Search for the cell housing the specified text and yield its [X, Y] center coordinate. 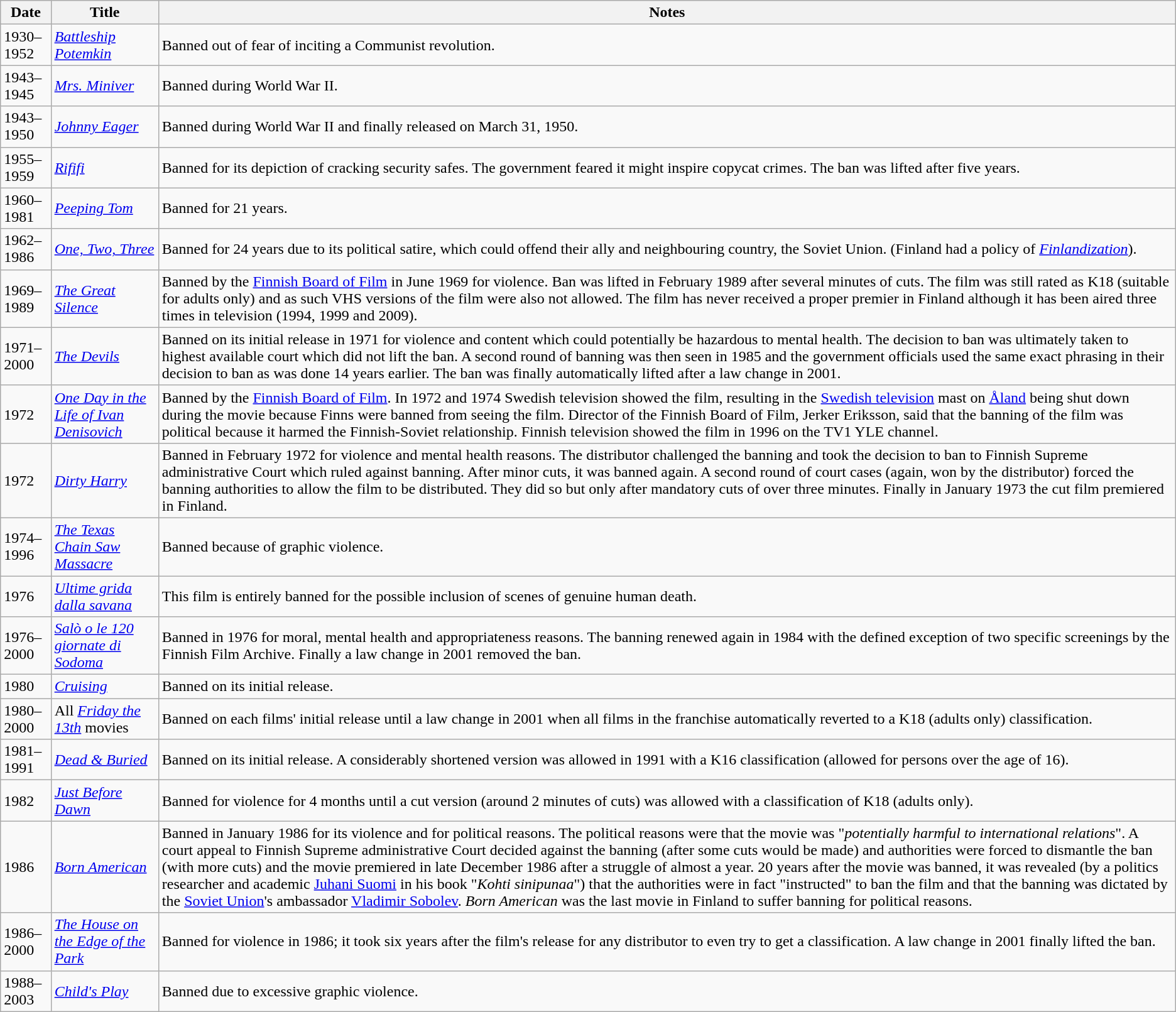
Born American [104, 867]
1943–1950 [26, 127]
Battleship Potemkin [104, 45]
Mrs. Miniver [104, 85]
Peeping Tom [104, 209]
This film is entirely banned for the possible inclusion of scenes of genuine human death. [667, 596]
Child's Play [104, 991]
1986–2000 [26, 942]
Banned for violence for 4 months until a cut version (around 2 minutes of cuts) was allowed with a classification of K18 (adults only). [667, 800]
Banned for its depiction of cracking security safes. The government feared it might inspire copycat crimes. The ban was lifted after five years. [667, 167]
Banned out of fear of inciting a Communist revolution. [667, 45]
Dead & Buried [104, 760]
1976 [26, 596]
Date [26, 13]
1980–2000 [26, 719]
Banned due to excessive graphic violence. [667, 991]
The Texas Chain Saw Massacre [104, 547]
1986 [26, 867]
1930–1952 [26, 45]
One, Two, Three [104, 249]
All Friday the 13th movies [104, 719]
1982 [26, 800]
Banned during World War II and finally released on March 31, 1950. [667, 127]
The Devils [104, 356]
1962–1986 [26, 249]
1981–1991 [26, 760]
Johnny Eager [104, 127]
1943–1945 [26, 85]
The Great Silence [104, 298]
Dirty Harry [104, 480]
1955–1959 [26, 167]
1980 [26, 687]
One Day in the Life of Ivan Denisovich [104, 414]
1988–2003 [26, 991]
Title [104, 13]
The House on the Edge of the Park [104, 942]
1969–1989 [26, 298]
Ultime grida dalla savana [104, 596]
1971–2000 [26, 356]
Salò o le 120 giornate di Sodoma [104, 646]
Cruising [104, 687]
Notes [667, 13]
Rififi [104, 167]
Banned for 21 years. [667, 209]
Banned on its initial release. [667, 687]
1974–1996 [26, 547]
Just Before Dawn [104, 800]
1960–1981 [26, 209]
Banned because of graphic violence. [667, 547]
Banned during World War II. [667, 85]
1976–2000 [26, 646]
